Identify which cell holds the provided text, then report its (X, Y) central coordinate. 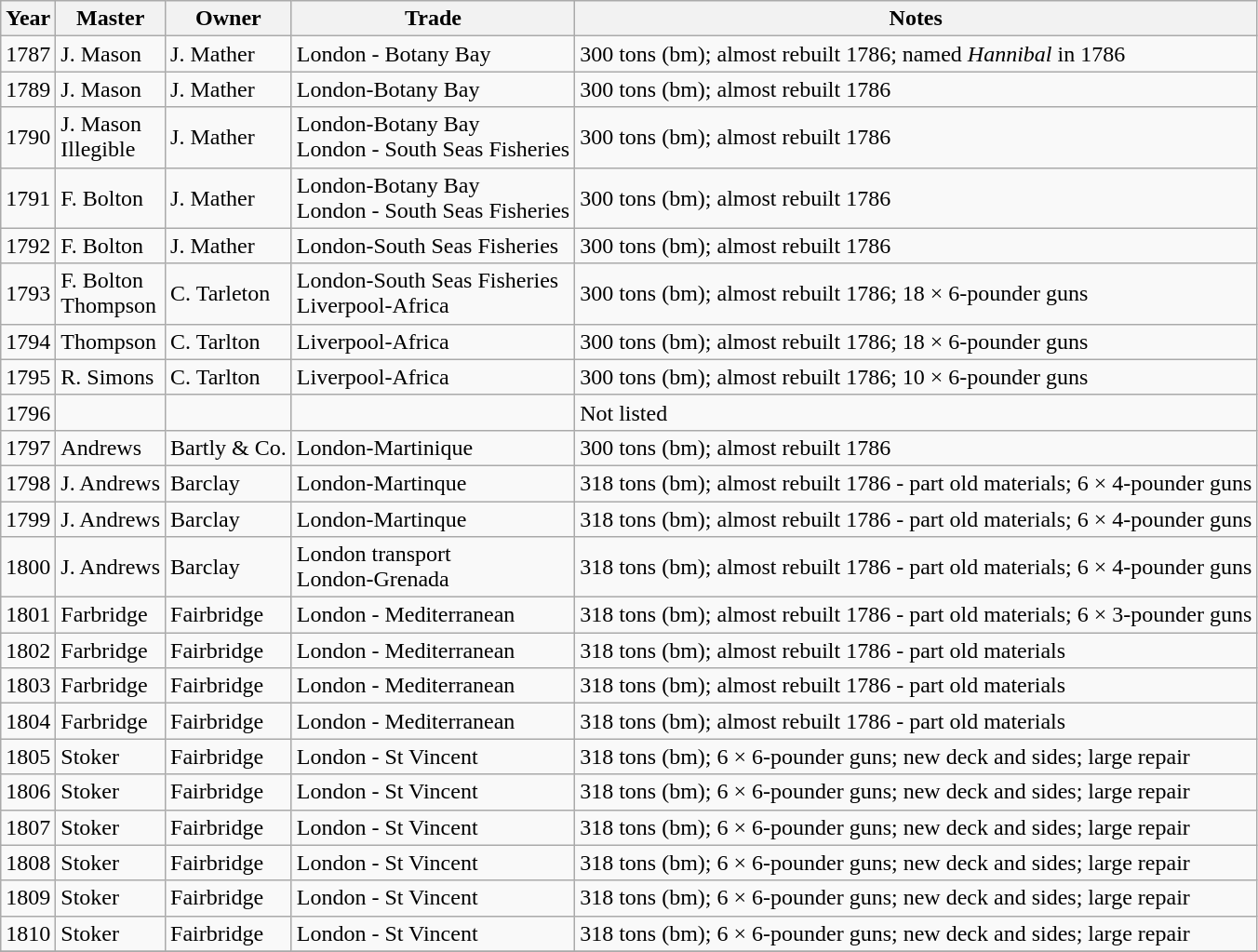
1801 (28, 615)
Not listed (916, 412)
London-Martinique (433, 448)
R. Simons (111, 377)
Bartly & Co. (229, 448)
1805 (28, 757)
Owner (229, 19)
London-Botany Bay (433, 89)
Andrews (111, 448)
1802 (28, 650)
1800 (28, 568)
Year (28, 19)
1809 (28, 898)
1796 (28, 412)
C. Tarleton (229, 294)
1804 (28, 721)
300 tons (bm); almost rebuilt 1786; 10 × 6-pounder guns (916, 377)
300 tons (bm); almost rebuilt 1786; named Hannibal in 1786 (916, 54)
1790 (28, 138)
1793 (28, 294)
1789 (28, 89)
1787 (28, 54)
London-South Seas Fisheries (433, 246)
Trade (433, 19)
1810 (28, 933)
1799 (28, 518)
1792 (28, 246)
1798 (28, 483)
J. MasonIllegible (111, 138)
318 tons (bm); almost rebuilt 1786 - part old materials; 6 × 3-pounder guns (916, 615)
Notes (916, 19)
1794 (28, 342)
Thompson (111, 342)
1797 (28, 448)
Master (111, 19)
1807 (28, 827)
1806 (28, 792)
1791 (28, 197)
London - Botany Bay (433, 54)
1803 (28, 686)
London transportLondon-Grenada (433, 568)
London-South Seas FisheriesLiverpool-Africa (433, 294)
F. BoltonThompson (111, 294)
1795 (28, 377)
1808 (28, 863)
